Pinpoint the cell where the given text exists, returning its [X, Y] midpoint coordinate. 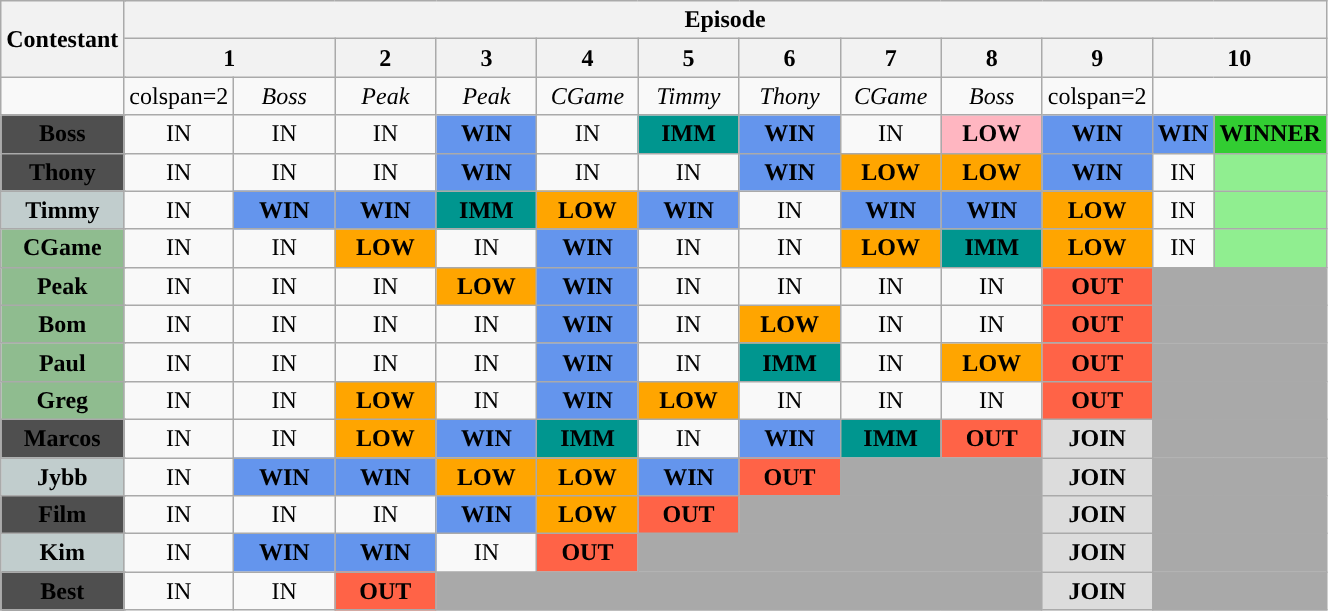
Kim [62, 553]
6 [790, 58]
Episode [725, 20]
5 [688, 58]
Contestant [62, 39]
2 [386, 58]
Jybb [62, 477]
4 [588, 58]
8 [992, 58]
1 [230, 58]
Paul [62, 362]
WINNER [1270, 134]
9 [1097, 58]
Best [62, 591]
Greg [62, 400]
Bom [62, 324]
3 [486, 58]
7 [890, 58]
Marcos [62, 438]
Film [62, 515]
10 [1239, 58]
